Identify which cell holds the provided text, then report its (x, y) central coordinate. 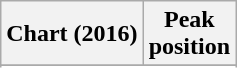
Chart (2016) (72, 34)
Peakposition (189, 34)
